Scan for the cell matching the given text and deliver its (X, Y) coordinate at center. 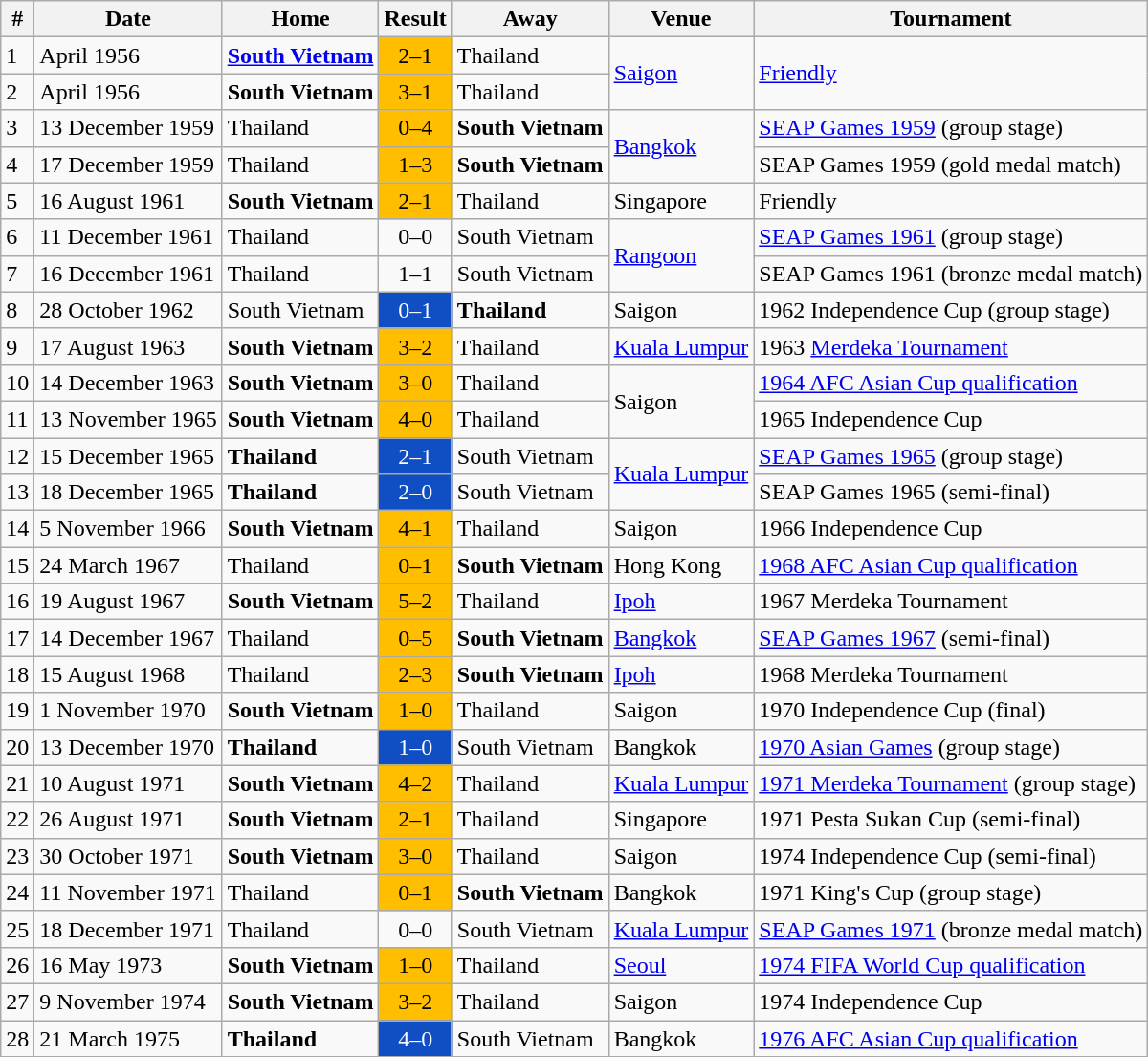
Away (530, 19)
Rangoon (681, 255)
SEAP Games 1971 (bronze medal match) (951, 929)
1–1 (415, 274)
0–5 (415, 638)
17 December 1959 (128, 165)
14 December 1963 (128, 383)
1974 Independence Cup (semi-final) (951, 856)
20 (17, 747)
18 (17, 674)
SEAP Games 1959 (group stage) (951, 128)
1962 Independence Cup (group stage) (951, 310)
23 (17, 856)
18 December 1971 (128, 929)
Home (300, 19)
4–2 (415, 783)
16 December 1961 (128, 274)
12 (17, 456)
0–4 (415, 128)
15 (17, 565)
11 November 1971 (128, 892)
10 August 1971 (128, 783)
19 August 1967 (128, 602)
25 (17, 929)
10 (17, 383)
11 December 1961 (128, 237)
Venue (681, 19)
13 December 1959 (128, 128)
1964 AFC Asian Cup qualification (951, 383)
Seoul (681, 965)
26 August 1971 (128, 820)
1970 Asian Games (group stage) (951, 747)
SEAP Games 1967 (semi-final) (951, 638)
1–3 (415, 165)
13 November 1965 (128, 419)
1974 Independence Cup (951, 1002)
4–1 (415, 529)
1963 Merdeka Tournament (951, 346)
5–2 (415, 602)
11 (17, 419)
1970 Independence Cup (final) (951, 711)
13 December 1970 (128, 747)
24 (17, 892)
13 (17, 493)
SEAP Games 1961 (group stage) (951, 237)
17 (17, 638)
8 (17, 310)
3–1 (415, 92)
SEAP Games 1961 (bronze medal match) (951, 274)
1965 Independence Cup (951, 419)
SEAP Games 1959 (gold medal match) (951, 165)
15 December 1965 (128, 456)
16 August 1961 (128, 201)
2–0 (415, 493)
1 (17, 55)
3 (17, 128)
26 (17, 965)
30 October 1971 (128, 856)
28 October 1962 (128, 310)
14 (17, 529)
21 (17, 783)
1 November 1970 (128, 711)
21 March 1975 (128, 1038)
1967 Merdeka Tournament (951, 602)
1968 AFC Asian Cup qualification (951, 565)
Hong Kong (681, 565)
15 August 1968 (128, 674)
1971 King's Cup (group stage) (951, 892)
18 December 1965 (128, 493)
2–3 (415, 674)
16 (17, 602)
9 November 1974 (128, 1002)
6 (17, 237)
5 (17, 201)
27 (17, 1002)
19 (17, 711)
1974 FIFA World Cup qualification (951, 965)
9 (17, 346)
# (17, 19)
Tournament (951, 19)
28 (17, 1038)
1971 Pesta Sukan Cup (semi-final) (951, 820)
2 (17, 92)
1976 AFC Asian Cup qualification (951, 1038)
16 May 1973 (128, 965)
Result (415, 19)
7 (17, 274)
Date (128, 19)
17 August 1963 (128, 346)
22 (17, 820)
1966 Independence Cup (951, 529)
SEAP Games 1965 (semi-final) (951, 493)
SEAP Games 1965 (group stage) (951, 456)
14 December 1967 (128, 638)
4 (17, 165)
1971 Merdeka Tournament (group stage) (951, 783)
1968 Merdeka Tournament (951, 674)
24 March 1967 (128, 565)
5 November 1966 (128, 529)
